For the text-containing cell, return its midpoint in [X, Y] coordinate format. 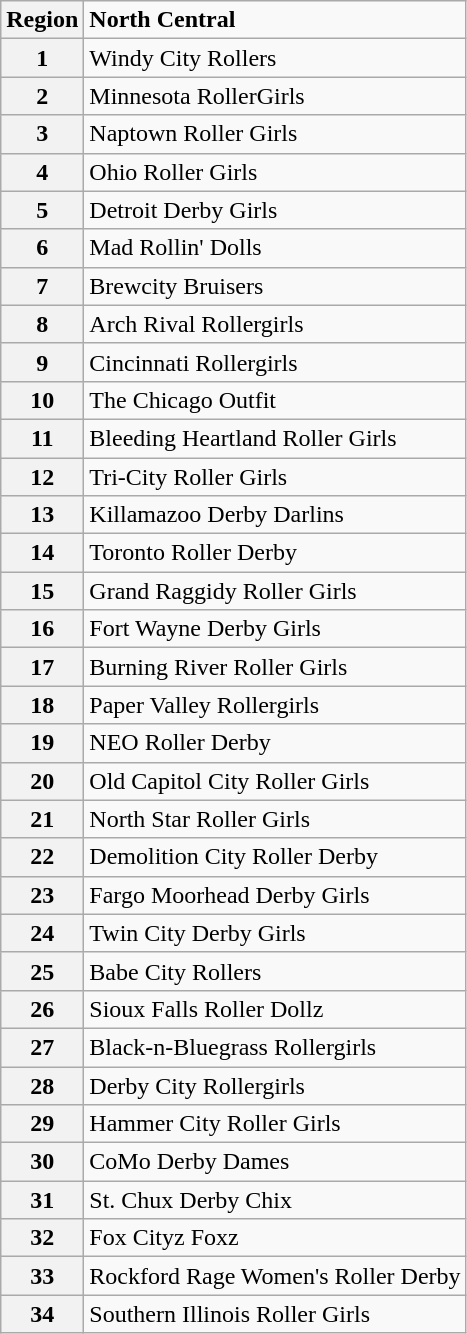
Babe City Rollers [275, 971]
13 [42, 515]
NEO Roller Derby [275, 743]
23 [42, 895]
Hammer City Roller Girls [275, 1124]
31 [42, 1200]
Minnesota RollerGirls [275, 96]
Tri-City Roller Girls [275, 477]
Killamazoo Derby Darlins [275, 515]
30 [42, 1162]
Toronto Roller Derby [275, 553]
9 [42, 362]
21 [42, 819]
Bleeding Heartland Roller Girls [275, 438]
11 [42, 438]
Mad Rollin' Dolls [275, 248]
Region [42, 20]
22 [42, 857]
Fox Cityz Foxz [275, 1238]
The Chicago Outfit [275, 400]
Southern Illinois Roller Girls [275, 1314]
North Star Roller Girls [275, 819]
14 [42, 553]
18 [42, 705]
Naptown Roller Girls [275, 134]
32 [42, 1238]
28 [42, 1085]
8 [42, 324]
Burning River Roller Girls [275, 667]
Brewcity Bruisers [275, 286]
29 [42, 1124]
5 [42, 210]
7 [42, 286]
26 [42, 1009]
1 [42, 58]
Fargo Moorhead Derby Girls [275, 895]
Black-n-Bluegrass Rollergirls [275, 1047]
Rockford Rage Women's Roller Derby [275, 1276]
Sioux Falls Roller Dollz [275, 1009]
Arch Rival Rollergirls [275, 324]
19 [42, 743]
Windy City Rollers [275, 58]
6 [42, 248]
Grand Raggidy Roller Girls [275, 591]
North Central [275, 20]
Old Capitol City Roller Girls [275, 781]
Derby City Rollergirls [275, 1085]
2 [42, 96]
15 [42, 591]
20 [42, 781]
Ohio Roller Girls [275, 172]
Detroit Derby Girls [275, 210]
Fort Wayne Derby Girls [275, 629]
3 [42, 134]
CoMo Derby Dames [275, 1162]
16 [42, 629]
Demolition City Roller Derby [275, 857]
34 [42, 1314]
Twin City Derby Girls [275, 933]
33 [42, 1276]
27 [42, 1047]
St. Chux Derby Chix [275, 1200]
Cincinnati Rollergirls [275, 362]
17 [42, 667]
24 [42, 933]
Paper Valley Rollergirls [275, 705]
10 [42, 400]
12 [42, 477]
25 [42, 971]
4 [42, 172]
